Search for the cell housing the specified text and yield its [x, y] center coordinate. 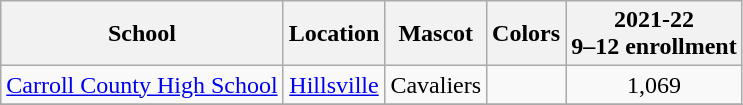
Colors [526, 34]
Hillsville [334, 85]
Carroll County High School [142, 85]
Mascot [436, 34]
Cavaliers [436, 85]
School [142, 34]
1,069 [654, 85]
2021-229–12 enrollment [654, 34]
Location [334, 34]
